Find where the given text appears and provide that cell's center as [X, Y] coordinate. 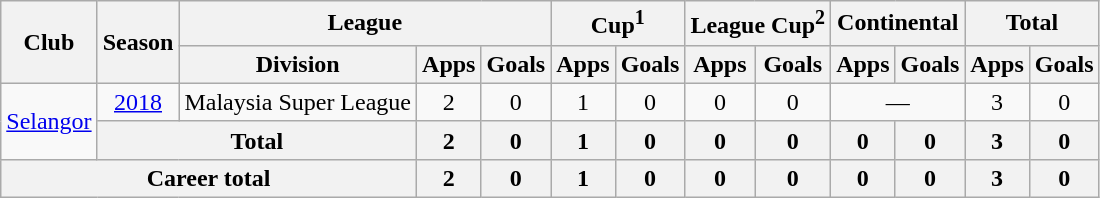
Club [49, 42]
League Cup2 [758, 24]
Malaysia Super League [298, 102]
Selangor [49, 121]
Career total [209, 178]
2018 [138, 102]
Continental [898, 24]
— [898, 102]
Division [298, 64]
League [365, 24]
Season [138, 42]
Cup1 [618, 24]
